Extract the [X, Y] coordinate from the center of the cell holding the provided text.  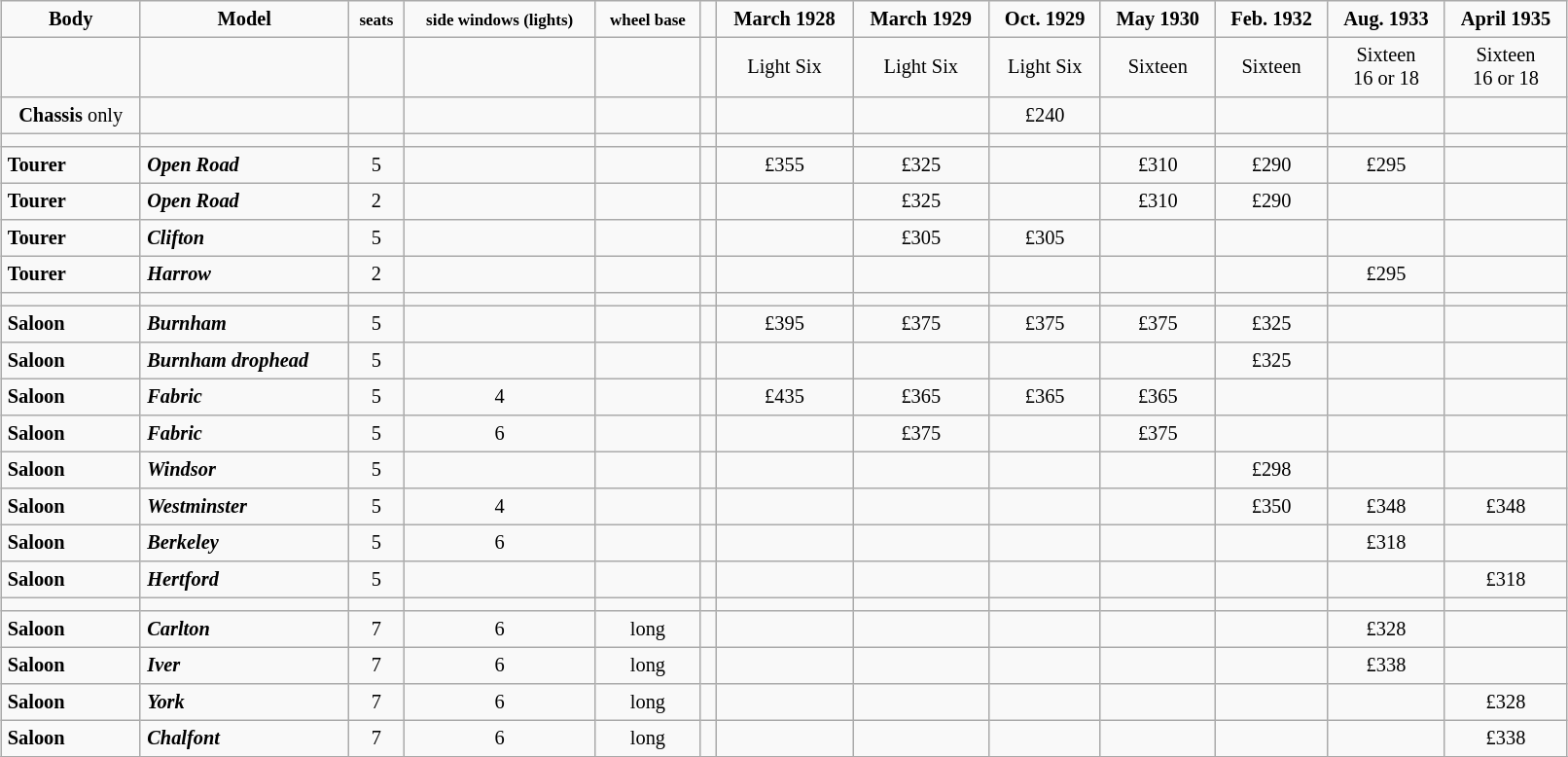
side windows (lights) [500, 18]
wheel base [648, 18]
£240 [1045, 115]
Harrow [244, 274]
Carlton [244, 629]
Oct. 1929 [1045, 18]
Berkeley [244, 543]
Chassis only [71, 115]
York [244, 702]
April 1935 [1506, 18]
£395 [784, 324]
seats [376, 18]
March 1929 [921, 18]
£435 [784, 397]
Feb. 1932 [1271, 18]
March 1928 [784, 18]
Model [244, 18]
Body [71, 18]
Iver [244, 666]
Burnham [244, 324]
£350 [1271, 506]
£355 [784, 164]
Hertford [244, 579]
Westminster [244, 506]
May 1930 [1158, 18]
Windsor [244, 470]
£298 [1271, 470]
Clifton [244, 237]
Chalfont [244, 739]
Burnham drophead [244, 360]
Aug. 1933 [1386, 18]
